For the text-containing cell, return its midpoint in (X, Y) coordinate format. 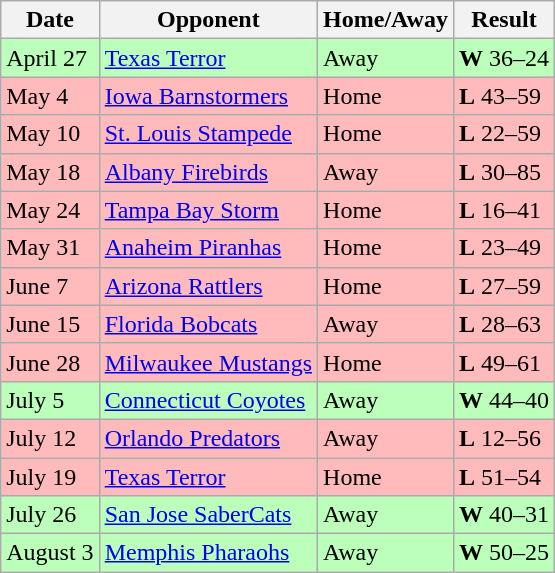
Iowa Barnstormers (208, 96)
L 30–85 (504, 172)
L 27–59 (504, 286)
April 27 (50, 58)
July 19 (50, 477)
W 40–31 (504, 515)
July 12 (50, 438)
W 36–24 (504, 58)
Arizona Rattlers (208, 286)
July 26 (50, 515)
L 16–41 (504, 210)
Tampa Bay Storm (208, 210)
May 24 (50, 210)
Opponent (208, 20)
Date (50, 20)
Milwaukee Mustangs (208, 362)
Memphis Pharaohs (208, 553)
L 12–56 (504, 438)
Florida Bobcats (208, 324)
Home/Away (386, 20)
July 5 (50, 400)
May 4 (50, 96)
Anaheim Piranhas (208, 248)
June 28 (50, 362)
August 3 (50, 553)
June 7 (50, 286)
L 28–63 (504, 324)
Albany Firebirds (208, 172)
L 49–61 (504, 362)
L 23–49 (504, 248)
San Jose SaberCats (208, 515)
W 44–40 (504, 400)
L 43–59 (504, 96)
W 50–25 (504, 553)
L 51–54 (504, 477)
Connecticut Coyotes (208, 400)
Orlando Predators (208, 438)
Result (504, 20)
May 18 (50, 172)
St. Louis Stampede (208, 134)
May 10 (50, 134)
May 31 (50, 248)
L 22–59 (504, 134)
June 15 (50, 324)
